Return (X, Y) of the center of cell containing provided text 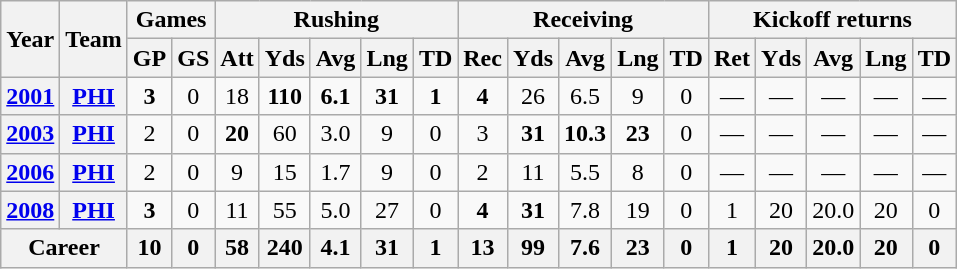
Kickoff returns (832, 20)
Career (64, 248)
13 (483, 248)
2008 (30, 210)
55 (284, 210)
26 (532, 96)
7.6 (586, 248)
GS (194, 58)
Rec (483, 58)
2006 (30, 172)
5.5 (586, 172)
15 (284, 172)
Receiving (584, 20)
1.7 (336, 172)
Team (94, 39)
2003 (30, 134)
7.8 (586, 210)
GP (149, 58)
2001 (30, 96)
6.5 (586, 96)
60 (284, 134)
Rushing (336, 20)
99 (532, 248)
Ret (732, 58)
110 (284, 96)
Games (170, 20)
Year (30, 39)
18 (237, 96)
58 (237, 248)
27 (387, 210)
240 (284, 248)
6.1 (336, 96)
8 (638, 172)
3.0 (336, 134)
Att (237, 58)
10 (149, 248)
5.0 (336, 210)
10.3 (586, 134)
19 (638, 210)
4.1 (336, 248)
